Detect which cell encompasses the target text, then output its (x, y) center coordinate. 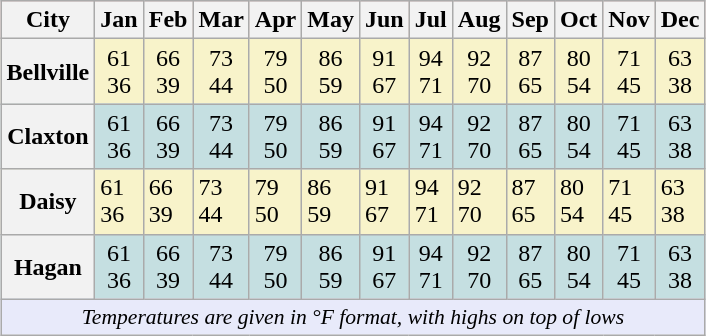
Temperatures are given in °F format, with highs on top of lows (353, 317)
Feb (168, 20)
Jan (119, 20)
Jul (430, 20)
Daisy (48, 202)
Mar (221, 20)
City (48, 20)
Nov (629, 20)
Claxton (48, 136)
Oct (578, 20)
May (331, 20)
Sep (530, 20)
Jun (384, 20)
Bellville (48, 72)
Hagan (48, 266)
Aug (479, 20)
Dec (680, 20)
Apr (275, 20)
